Return (X, Y) of the center of cell containing provided text 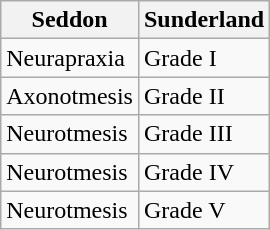
Seddon (70, 20)
Grade III (204, 134)
Grade V (204, 210)
Neurapraxia (70, 58)
Axonotmesis (70, 96)
Grade II (204, 96)
Grade I (204, 58)
Sunderland (204, 20)
Grade IV (204, 172)
